Identify which cell holds the provided text, then report its [x, y] central coordinate. 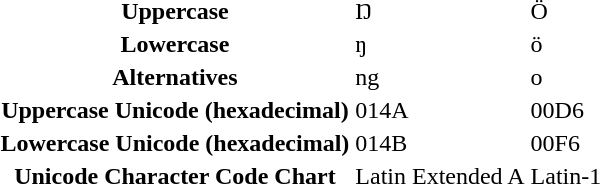
ng [440, 77]
014B [440, 143]
014A [440, 110]
ŋ [440, 44]
